Provide the (X, Y) coordinate of the cell's center where the given text is located.  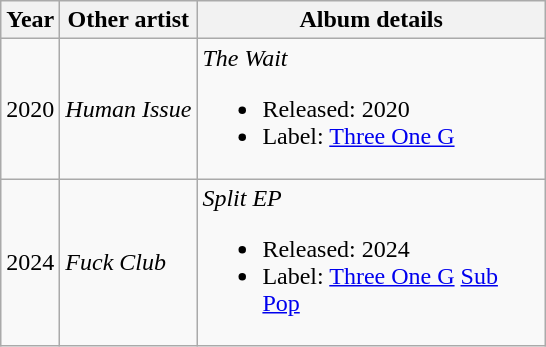
Fuck Club (128, 262)
2020 (30, 109)
Split EPReleased: 2024Label: Three One G Sub Pop (372, 262)
Other artist (128, 20)
Year (30, 20)
Human Issue (128, 109)
2024 (30, 262)
The WaitReleased: 2020Label: Three One G (372, 109)
Album details (372, 20)
